Find where the given text appears and provide that cell's center as (X, Y) coordinate. 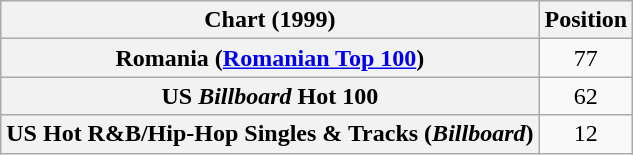
62 (586, 96)
Position (586, 20)
12 (586, 134)
US Hot R&B/Hip-Hop Singles & Tracks (Billboard) (270, 134)
77 (586, 58)
Chart (1999) (270, 20)
Romania (Romanian Top 100) (270, 58)
US Billboard Hot 100 (270, 96)
